Locate the cell with the specified text and output its [X, Y] center coordinate. 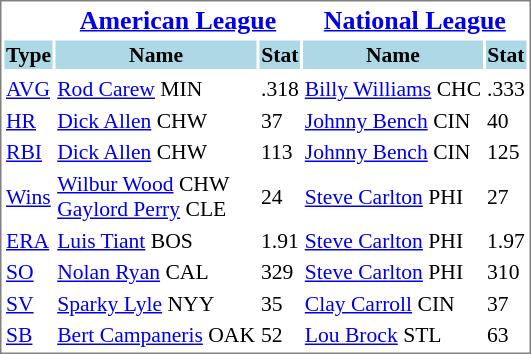
National League [414, 20]
AVG [28, 89]
Wilbur Wood CHWGaylord Perry CLE [156, 197]
Sparky Lyle NYY [156, 304]
ERA [28, 240]
HR [28, 120]
Luis Tiant BOS [156, 240]
Billy Williams CHC [392, 89]
113 [280, 152]
RBI [28, 152]
American League [178, 20]
125 [506, 152]
63 [506, 335]
SO [28, 272]
24 [280, 197]
310 [506, 272]
1.91 [280, 240]
52 [280, 335]
27 [506, 197]
Wins [28, 197]
.318 [280, 89]
Lou Brock STL [392, 335]
1.97 [506, 240]
Bert Campaneris OAK [156, 335]
40 [506, 120]
.333 [506, 89]
Type [28, 54]
SB [28, 335]
Nolan Ryan CAL [156, 272]
329 [280, 272]
Rod Carew MIN [156, 89]
Clay Carroll CIN [392, 304]
35 [280, 304]
SV [28, 304]
